Provide the (X, Y) coordinate of the cell's center where the given text is located.  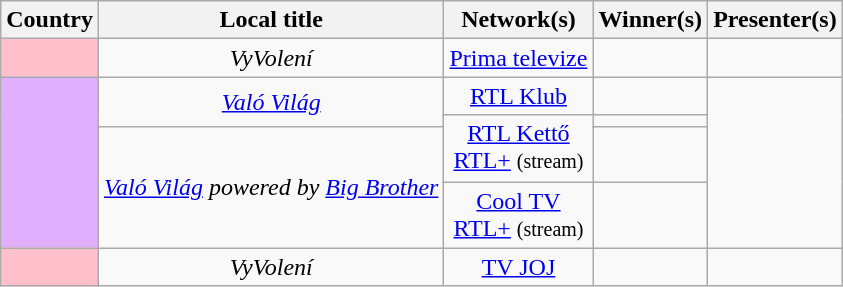
Winner(s) (650, 20)
Country (50, 20)
TV JOJ (518, 267)
Network(s) (518, 20)
Local title (270, 20)
Való Világ powered by Big Brother (270, 187)
RTL KettőRTL+ (stream) (518, 148)
Presenter(s) (776, 20)
Való Világ (270, 102)
RTL Klub (518, 96)
Prima televize (518, 58)
Cool TVRTL+ (stream) (518, 216)
